Find where the given text appears and provide that cell's center as (x, y) coordinate. 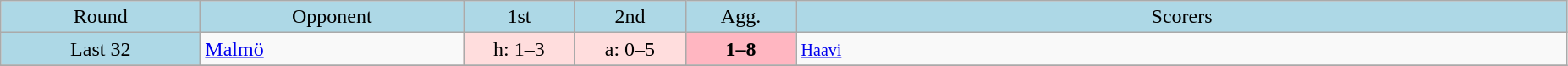
Haavi (1181, 49)
1st (520, 17)
Opponent (332, 17)
Malmö (332, 49)
h: 1–3 (520, 49)
Scorers (1181, 17)
1–8 (741, 49)
Round (101, 17)
Agg. (741, 17)
a: 0–5 (630, 49)
Last 32 (101, 49)
2nd (630, 17)
